Provide the [X, Y] coordinate of the cell's center where the given text is located.  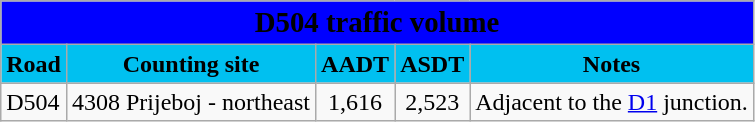
Counting site [190, 64]
Notes [612, 64]
AADT [356, 64]
2,523 [432, 102]
1,616 [356, 102]
D504 traffic volume [378, 23]
Adjacent to the D1 junction. [612, 102]
D504 [34, 102]
Road [34, 64]
4308 Prijeboj - northeast [190, 102]
ASDT [432, 64]
